From the cell containing the given text, extract its center point as (x, y) coordinate. 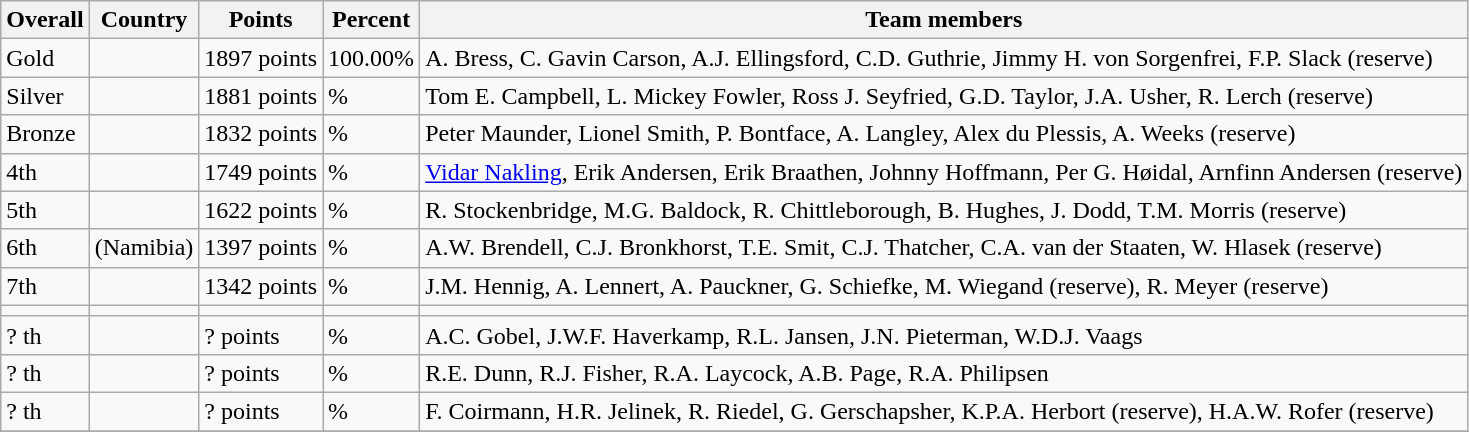
F. Coirmann, H.R. Jelinek, R. Riedel, G. Gerschapsher, K.P.A. Herbort (reserve), H.A.W. Rofer (reserve) (944, 411)
Bronze (45, 134)
Points (261, 20)
Tom E. Campbell, L. Mickey Fowler, Ross J. Seyfried, G.D. Taylor, J.A. Usher, R. Lerch (reserve) (944, 96)
A.W. Brendell, C.J. Bronkhorst, T.E. Smit, C.J. Thatcher, C.A. van der Staaten, W. Hlasek (reserve) (944, 248)
1342 points (261, 286)
1881 points (261, 96)
Country (144, 20)
6th (45, 248)
Overall (45, 20)
1897 points (261, 58)
1832 points (261, 134)
R. Stockenbridge, M.G. Baldock, R. Chittleborough, B. Hughes, J. Dodd, T.M. Morris (reserve) (944, 210)
Peter Maunder, Lionel Smith, P. Bontface, A. Langley, Alex du Plessis, A. Weeks (reserve) (944, 134)
J.M. Hennig, A. Lennert, A. Pauckner, G. Schiefke, M. Wiegand (reserve), R. Meyer (reserve) (944, 286)
4th (45, 172)
A. Bress, C. Gavin Carson, A.J. Ellingsford, C.D. Guthrie, Jimmy H. von Sorgenfrei, F.P. Slack (reserve) (944, 58)
Silver (45, 96)
Percent (372, 20)
Vidar Nakling, Erik Andersen, Erik Braathen, Johnny Hoffmann, Per G. Høidal, Arnfinn Andersen (reserve) (944, 172)
R.E. Dunn, R.J. Fisher, R.A. Laycock, A.B. Page, R.A. Philipsen (944, 373)
A.C. Gobel, J.W.F. Haverkamp, R.L. Jansen, J.N. Pieterman, W.D.J. Vaags (944, 335)
1622 points (261, 210)
5th (45, 210)
1397 points (261, 248)
100.00% (372, 58)
1749 points (261, 172)
7th (45, 286)
Gold (45, 58)
Team members (944, 20)
(Namibia) (144, 248)
